From the cell containing the given text, extract its center point as [x, y] coordinate. 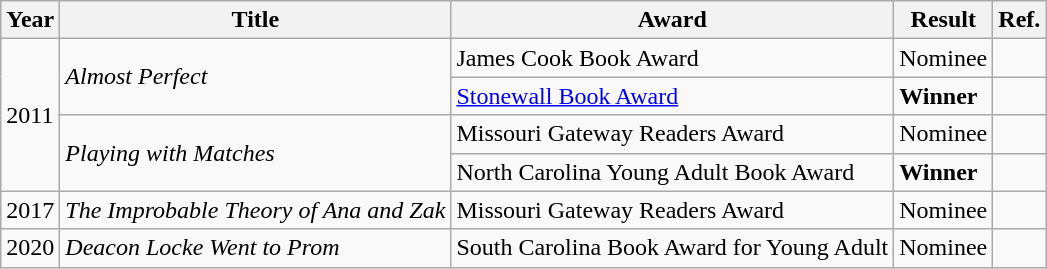
Award [672, 20]
Almost Perfect [256, 77]
2017 [30, 210]
Year [30, 20]
Ref. [1020, 20]
The Improbable Theory of Ana and Zak [256, 210]
Title [256, 20]
South Carolina Book Award for Young Adult [672, 248]
Result [944, 20]
2011 [30, 115]
Playing with Matches [256, 153]
2020 [30, 248]
James Cook Book Award [672, 58]
Stonewall Book Award [672, 96]
Deacon Locke Went to Prom [256, 248]
North Carolina Young Adult Book Award [672, 172]
